Detect which cell encompasses the target text, then output its [X, Y] center coordinate. 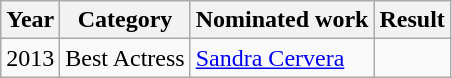
Category [125, 20]
Best Actress [125, 58]
2013 [30, 58]
Year [30, 20]
Result [412, 20]
Nominated work [282, 20]
Sandra Cervera [282, 58]
